Return the [X, Y] coordinate for the center point of the cell that contains the specified text.  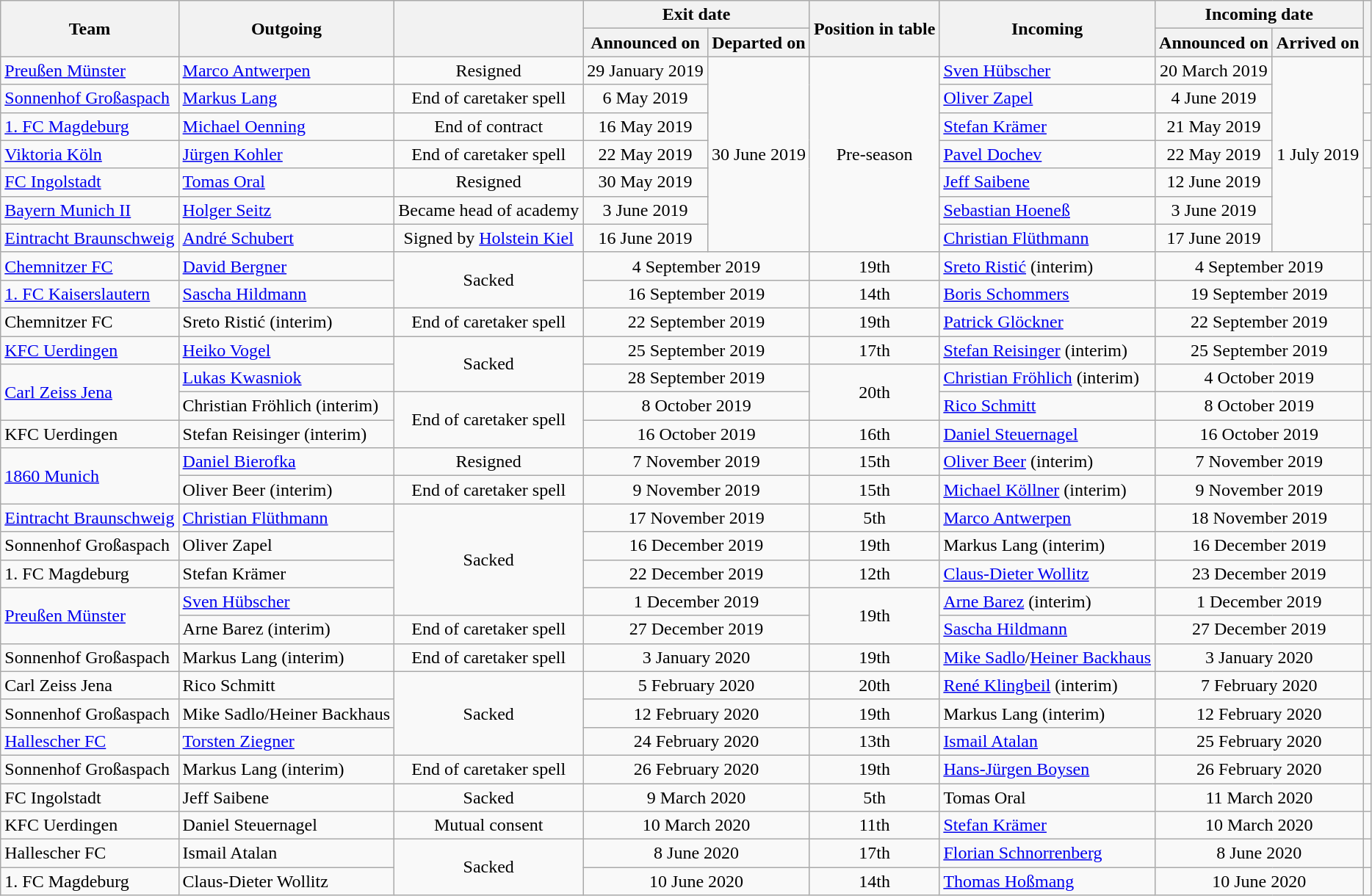
30 June 2019 [758, 154]
Daniel Bierofka [286, 462]
Signed by Holstein Kiel [489, 238]
Thomas Hoßmang [1047, 881]
1 July 2019 [1318, 154]
12th [874, 574]
11 March 2020 [1260, 797]
17 June 2019 [1214, 238]
Arrived on [1318, 43]
16 September 2019 [696, 294]
17 November 2019 [696, 518]
30 May 2019 [646, 182]
Departed on [758, 43]
Outgoing [286, 29]
End of contract [489, 126]
9 March 2020 [696, 797]
1. FC Kaiserslautern [90, 294]
Pavel Dochev [1047, 154]
André Schubert [286, 238]
28 September 2019 [696, 378]
Michael Oenning [286, 126]
7 February 2020 [1260, 685]
David Bergner [286, 266]
Torsten Ziegner [286, 741]
1860 Munich [90, 476]
Boris Schommers [1047, 294]
Incoming date [1260, 15]
4 June 2019 [1214, 98]
Position in table [874, 29]
Pre-season [874, 154]
Team [90, 29]
4 October 2019 [1260, 378]
René Klingbeil (interim) [1047, 685]
16th [874, 434]
23 December 2019 [1260, 574]
Jürgen Kohler [286, 154]
Mutual consent [489, 825]
Exit date [696, 15]
16 May 2019 [646, 126]
Lukas Kwasniok [286, 378]
19 September 2019 [1260, 294]
Became head of academy [489, 210]
Sebastian Hoeneß [1047, 210]
13th [874, 741]
25 February 2020 [1260, 741]
Viktoria Köln [90, 154]
Patrick Glöckner [1047, 322]
Heiko Vogel [286, 350]
20 March 2019 [1214, 71]
5 February 2020 [696, 685]
Incoming [1047, 29]
29 January 2019 [646, 71]
11th [874, 825]
6 May 2019 [646, 98]
Hans-Jürgen Boysen [1047, 769]
Florian Schnorrenberg [1047, 853]
Michael Köllner (interim) [1047, 490]
12 June 2019 [1214, 182]
Holger Seitz [286, 210]
16 June 2019 [646, 238]
18 November 2019 [1260, 518]
24 February 2020 [696, 741]
Bayern Munich II [90, 210]
21 May 2019 [1214, 126]
Markus Lang [286, 98]
22 December 2019 [696, 574]
